Pinpoint the cell where the given text exists, returning its (x, y) midpoint coordinate. 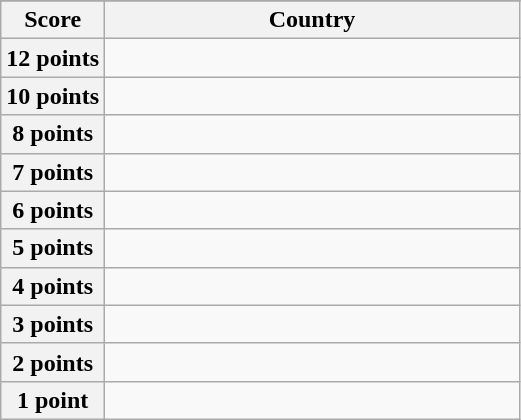
10 points (53, 96)
8 points (53, 134)
Country (312, 20)
5 points (53, 248)
Score (53, 20)
3 points (53, 324)
4 points (53, 286)
6 points (53, 210)
1 point (53, 400)
2 points (53, 362)
7 points (53, 172)
12 points (53, 58)
